From the cell containing the given text, extract its center point as (x, y) coordinate. 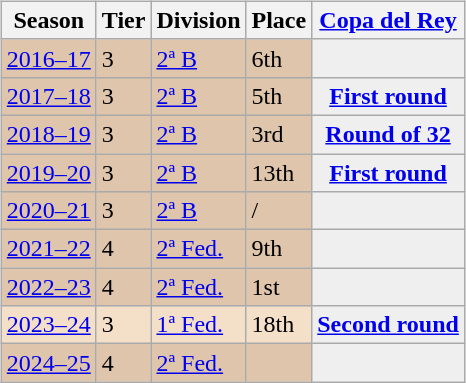
1st (279, 287)
Tier (124, 20)
2021–22 (48, 249)
Copa del Rey (388, 20)
2016–17 (48, 58)
2023–24 (48, 325)
2017–18 (48, 96)
Second round (388, 325)
3rd (279, 134)
2019–20 (48, 173)
18th (279, 325)
13th (279, 173)
6th (279, 58)
Season (48, 20)
Division (198, 20)
2022–23 (48, 287)
Round of 32 (388, 134)
9th (279, 249)
/ (279, 211)
5th (279, 96)
Place (279, 20)
2024–25 (48, 363)
1ª Fed. (198, 325)
2020–21 (48, 211)
2018–19 (48, 134)
